Pinpoint the cell where the given text exists, returning its (X, Y) midpoint coordinate. 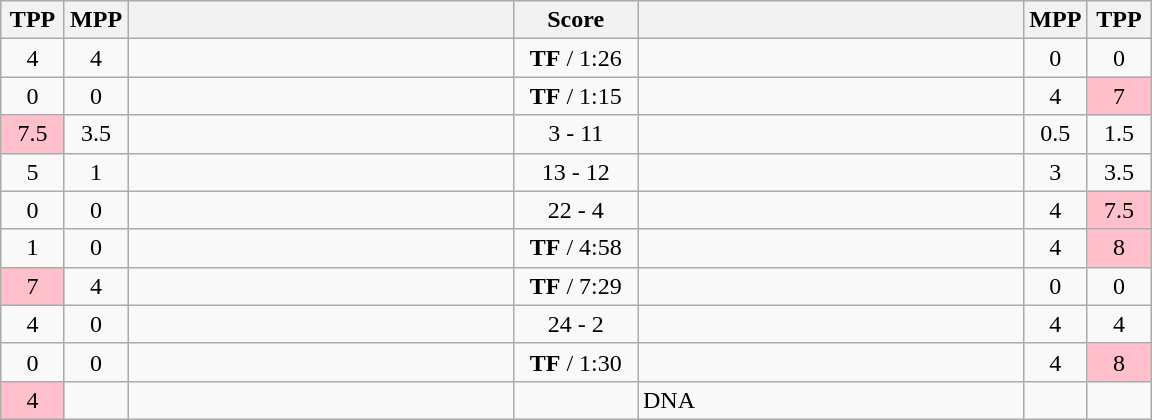
13 - 12 (576, 172)
3 (1056, 172)
DNA (831, 400)
22 - 4 (576, 210)
0.5 (1056, 134)
TF / 4:58 (576, 248)
24 - 2 (576, 324)
5 (33, 172)
1.5 (1119, 134)
TF / 1:26 (576, 58)
TF / 7:29 (576, 286)
Score (576, 20)
TF / 1:30 (576, 362)
3 - 11 (576, 134)
TF / 1:15 (576, 96)
